Return [x, y] of the center of cell containing provided text 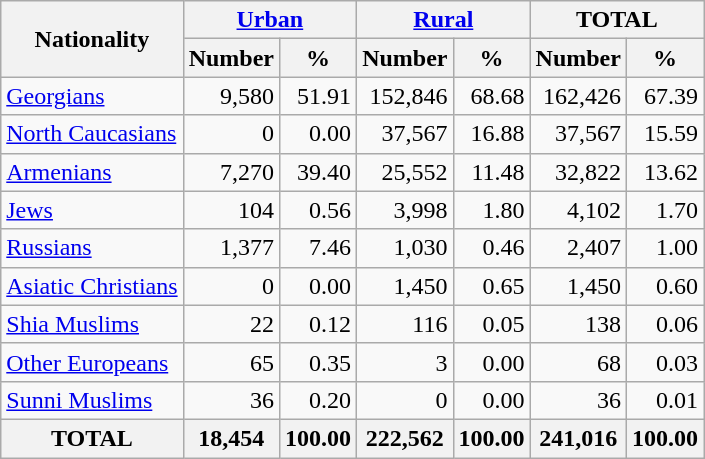
32,822 [578, 172]
Urban [270, 20]
51.91 [318, 96]
241,016 [578, 438]
68 [578, 362]
7,270 [231, 172]
1.70 [664, 210]
0.65 [492, 286]
0.60 [664, 286]
104 [231, 210]
Armenians [92, 172]
North Caucasians [92, 134]
0.03 [664, 362]
0.01 [664, 400]
Georgians [92, 96]
0.46 [492, 248]
67.39 [664, 96]
11.48 [492, 172]
0.12 [318, 324]
152,846 [405, 96]
1.80 [492, 210]
65 [231, 362]
1,030 [405, 248]
15.59 [664, 134]
0.06 [664, 324]
0.20 [318, 400]
0.56 [318, 210]
162,426 [578, 96]
Nationality [92, 39]
Other Europeans [92, 362]
1,377 [231, 248]
3 [405, 362]
116 [405, 324]
22 [231, 324]
0.35 [318, 362]
16.88 [492, 134]
138 [578, 324]
222,562 [405, 438]
2,407 [578, 248]
68.68 [492, 96]
Jews [92, 210]
1.00 [664, 248]
39.40 [318, 172]
3,998 [405, 210]
9,580 [231, 96]
13.62 [664, 172]
Asiatic Christians [92, 286]
Russians [92, 248]
4,102 [578, 210]
Sunni Muslims [92, 400]
Shia Muslims [92, 324]
Rural [444, 20]
18,454 [231, 438]
25,552 [405, 172]
7.46 [318, 248]
0.05 [492, 324]
